Capture the cell that displays the provided text and extract its (x, y) central coordinate. 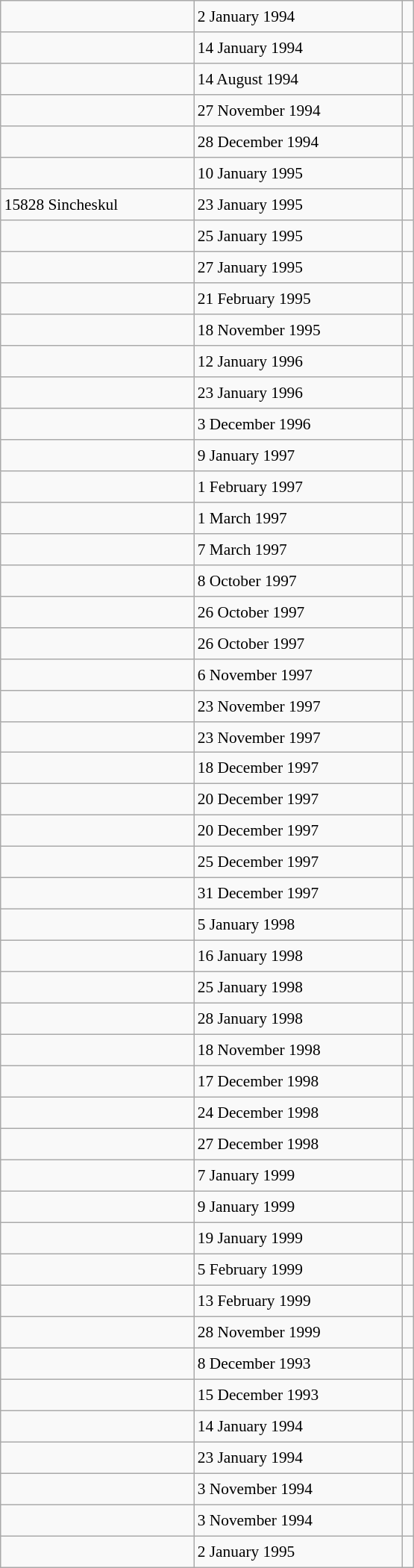
27 January 1995 (298, 267)
27 December 1998 (298, 1144)
27 November 1994 (298, 111)
2 January 1994 (298, 16)
1 February 1997 (298, 486)
25 December 1997 (298, 862)
2 January 1995 (298, 1552)
15828 Sincheskul (97, 205)
9 January 1997 (298, 455)
31 December 1997 (298, 894)
23 January 1996 (298, 393)
14 August 1994 (298, 79)
5 February 1999 (298, 1269)
12 January 1996 (298, 361)
10 January 1995 (298, 173)
13 February 1999 (298, 1301)
21 February 1995 (298, 299)
7 March 1997 (298, 549)
25 January 1995 (298, 236)
18 December 1997 (298, 768)
18 November 1995 (298, 330)
3 December 1996 (298, 423)
28 January 1998 (298, 1019)
1 March 1997 (298, 517)
24 December 1998 (298, 1113)
23 January 1995 (298, 205)
17 December 1998 (298, 1082)
6 November 1997 (298, 674)
23 January 1994 (298, 1457)
28 November 1999 (298, 1332)
15 December 1993 (298, 1395)
16 January 1998 (298, 956)
9 January 1999 (298, 1207)
8 December 1993 (298, 1363)
5 January 1998 (298, 925)
19 January 1999 (298, 1238)
18 November 1998 (298, 1051)
28 December 1994 (298, 142)
25 January 1998 (298, 988)
8 October 1997 (298, 580)
7 January 1999 (298, 1175)
